Scan for the cell matching the given text and deliver its (x, y) coordinate at center. 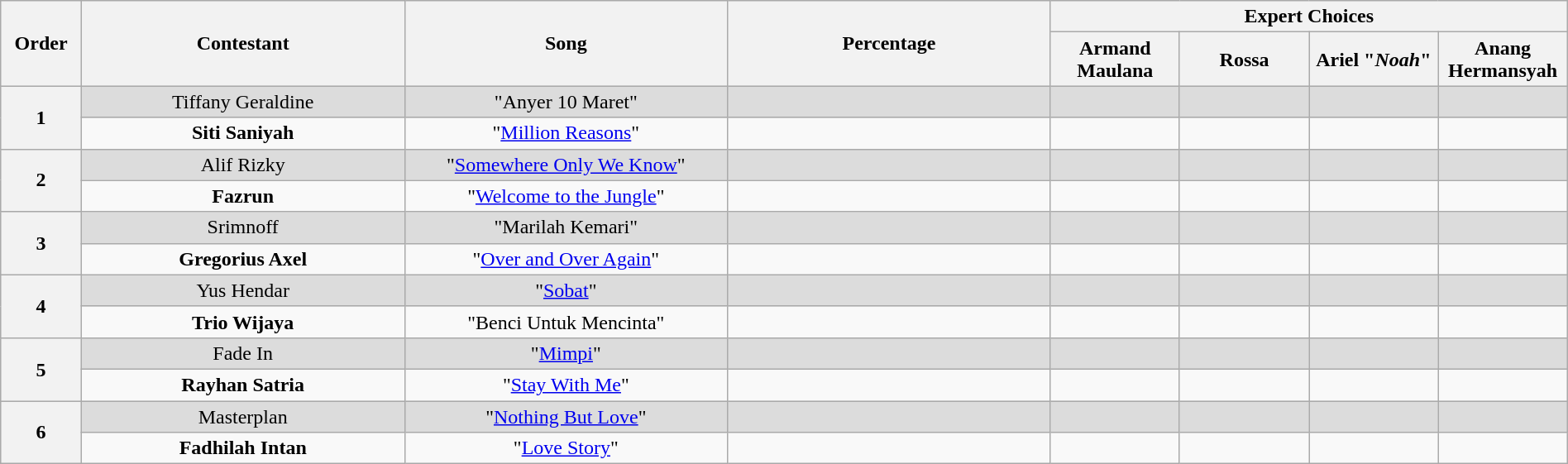
Masterplan (243, 416)
Fadhilah Intan (243, 448)
Rossa (1244, 60)
Fade In (243, 353)
Armand Maulana (1115, 60)
Yus Hendar (243, 290)
"Somewhere Only We Know" (566, 165)
5 (41, 369)
"Welcome to the Jungle" (566, 196)
4 (41, 306)
Alif Rizky (243, 165)
Rayhan Satria (243, 385)
Expert Choices (1308, 17)
Fazrun (243, 196)
Percentage (890, 43)
6 (41, 432)
"Love Story" (566, 448)
Trio Wijaya (243, 322)
1 (41, 117)
Contestant (243, 43)
3 (41, 243)
"Sobat" (566, 290)
"Anyer 10 Maret" (566, 102)
"Million Reasons" (566, 133)
"Benci Untuk Mencinta" (566, 322)
Ariel "Noah" (1374, 60)
Tiffany Geraldine (243, 102)
2 (41, 180)
Order (41, 43)
Anang Hermansyah (1503, 60)
"Stay With Me" (566, 385)
"Over and Over Again" (566, 259)
Siti Saniyah (243, 133)
"Nothing But Love" (566, 416)
"Mimpi" (566, 353)
Song (566, 43)
"Marilah Kemari" (566, 227)
Srimnoff (243, 227)
Gregorius Axel (243, 259)
